Output the (x, y) coordinate of the center of the cell containing the given text.  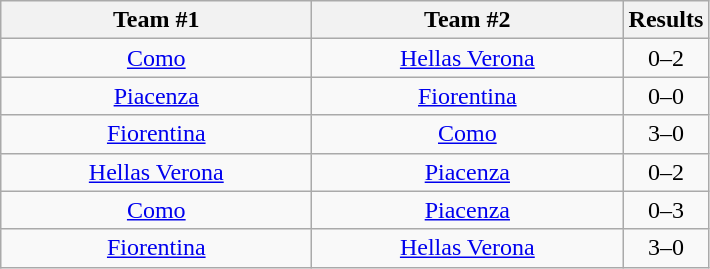
Team #2 (468, 20)
Results (666, 20)
0–0 (666, 96)
0–3 (666, 210)
Team #1 (156, 20)
